Detect which cell encompasses the target text, then output its (x, y) center coordinate. 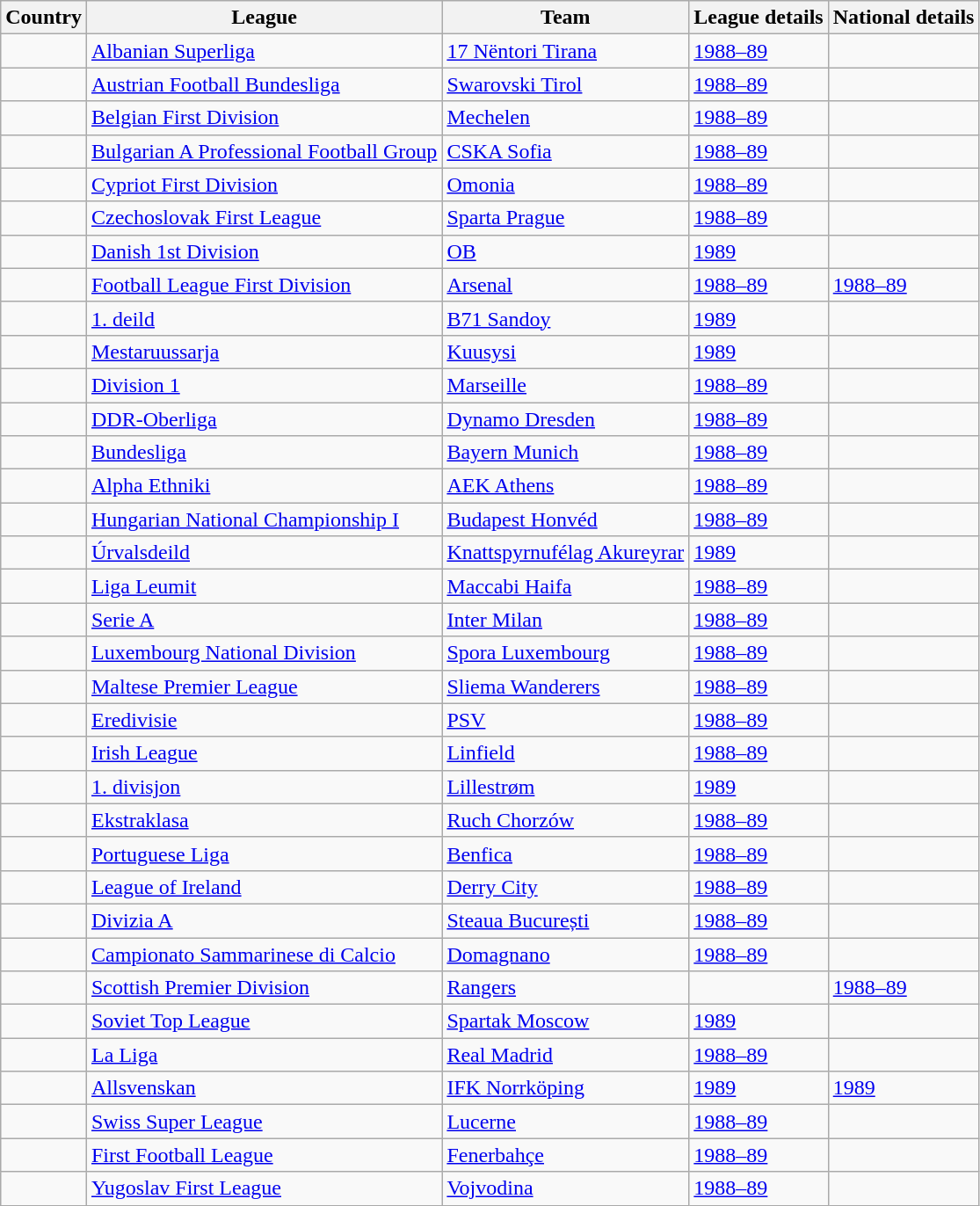
Lillestrøm (566, 787)
Omonia (566, 185)
Spartak Moscow (566, 1021)
Ruch Chorzów (566, 820)
Soviet Top League (264, 1021)
Steaua București (566, 920)
Swarovski Tirol (566, 84)
Mestaruussarja (264, 352)
1. deild (264, 318)
La Liga (264, 1055)
Inter Milan (566, 620)
Yugoslav First League (264, 1188)
Dynamo Dresden (566, 419)
IFK Norrköping (566, 1088)
Swiss Super League (264, 1122)
Allsvenskan (264, 1088)
1. divisjon (264, 787)
Fenerbahçe (566, 1155)
Football League First Division (264, 285)
Portuguese Liga (264, 854)
Spora Luxembourg (566, 653)
Division 1 (264, 385)
DDR-Oberliga (264, 419)
Knattspyrnufélag Akureyrar (566, 553)
B71 Sandoy (566, 318)
Danish 1st Division (264, 251)
CSKA Sofia (566, 151)
Belgian First Division (264, 118)
Campionato Sammarinese di Calcio (264, 954)
17 Nëntori Tirana (566, 51)
Maccabi Haifa (566, 586)
Cypriot First Division (264, 185)
Alpha Ethniki (264, 486)
Luxembourg National Division (264, 653)
Budapest Honvéd (566, 519)
Vojvodina (566, 1188)
Serie A (264, 620)
Real Madrid (566, 1055)
Rangers (566, 988)
Sparta Prague (566, 218)
AEK Athens (566, 486)
Liga Leumit (264, 586)
Lucerne (566, 1122)
PSV (566, 720)
Albanian Superliga (264, 51)
Derry City (566, 887)
League details (759, 18)
Irish League (264, 753)
Eredivisie (264, 720)
Linfield (566, 753)
Austrian Football Bundesliga (264, 84)
Ekstraklasa (264, 820)
League (264, 18)
Team (566, 18)
OB (566, 251)
Úrvalsdeild (264, 553)
National details (904, 18)
Scottish Premier Division (264, 988)
Mechelen (566, 118)
Kuusysi (566, 352)
League of Ireland (264, 887)
Benfica (566, 854)
Marseille (566, 385)
First Football League (264, 1155)
Maltese Premier League (264, 687)
Country (44, 18)
Divizia A (264, 920)
Hungarian National Championship I (264, 519)
Czechoslovak First League (264, 218)
Sliema Wanderers (566, 687)
Bundesliga (264, 453)
Arsenal (566, 285)
Bayern Munich (566, 453)
Domagnano (566, 954)
Bulgarian A Professional Football Group (264, 151)
